For the text-containing cell, return its midpoint in (x, y) coordinate format. 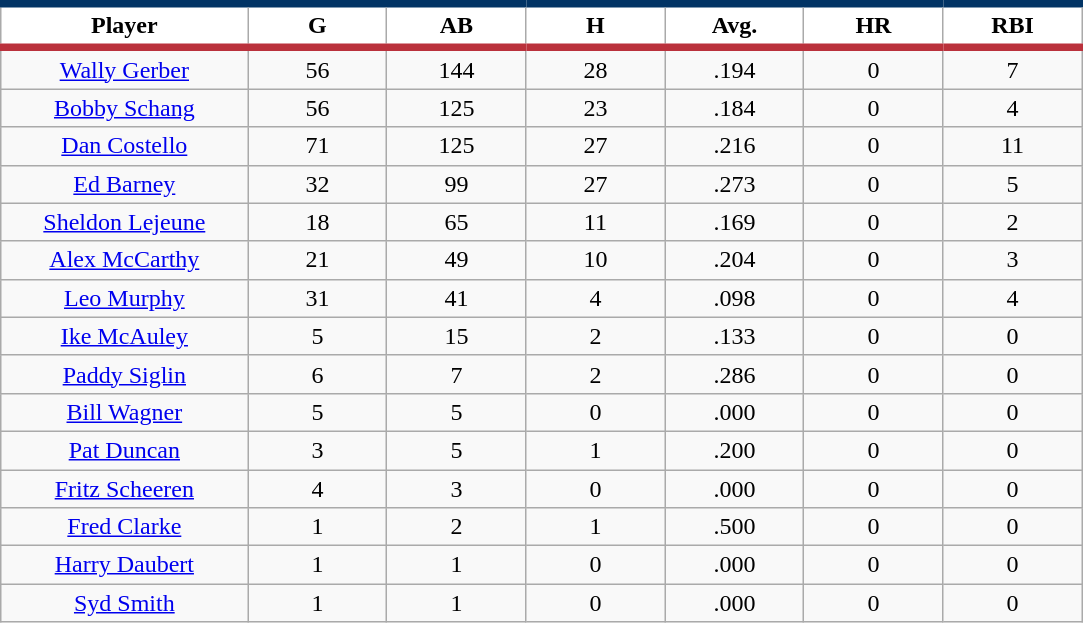
.169 (734, 222)
Bobby Schang (124, 108)
65 (456, 222)
15 (456, 336)
Fritz Scheeren (124, 489)
Alex McCarthy (124, 260)
Ike McAuley (124, 336)
.200 (734, 450)
.500 (734, 527)
AB (456, 26)
.204 (734, 260)
23 (596, 108)
Ed Barney (124, 184)
.133 (734, 336)
G (318, 26)
H (596, 26)
.216 (734, 146)
99 (456, 184)
Paddy Siglin (124, 374)
71 (318, 146)
18 (318, 222)
49 (456, 260)
Leo Murphy (124, 298)
Dan Costello (124, 146)
Fred Clarke (124, 527)
Harry Daubert (124, 565)
.286 (734, 374)
Avg. (734, 26)
144 (456, 68)
Bill Wagner (124, 412)
Syd Smith (124, 603)
HR (874, 26)
Sheldon Lejeune (124, 222)
.098 (734, 298)
.273 (734, 184)
Pat Duncan (124, 450)
6 (318, 374)
31 (318, 298)
21 (318, 260)
Player (124, 26)
.184 (734, 108)
.194 (734, 68)
32 (318, 184)
28 (596, 68)
10 (596, 260)
Wally Gerber (124, 68)
RBI (1012, 26)
41 (456, 298)
